Locate the cell with the specified text and output its (x, y) center coordinate. 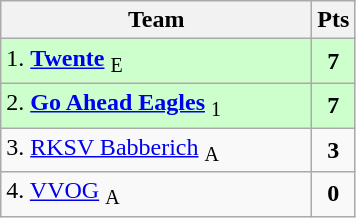
Team (156, 20)
0 (334, 194)
3. RKSV Babberich A (156, 150)
Pts (334, 20)
2. Go Ahead Eagles 1 (156, 105)
3 (334, 150)
1. Twente E (156, 61)
4. VVOG A (156, 194)
